Provide the [X, Y] coordinate of the cell's center where the given text is located.  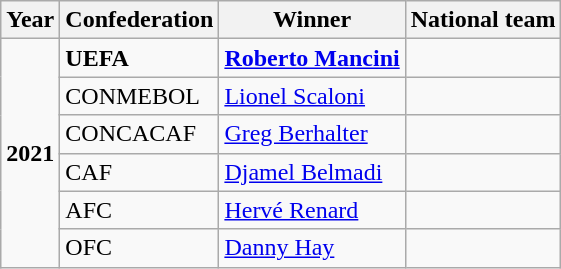
2021 [30, 153]
National team [483, 20]
CAF [140, 172]
Winner [312, 20]
Greg Berhalter [312, 134]
Lionel Scaloni [312, 96]
Danny Hay [312, 248]
Djamel Belmadi [312, 172]
CONMEBOL [140, 96]
OFC [140, 248]
Year [30, 20]
UEFA [140, 58]
Roberto Mancini [312, 58]
Hervé Renard [312, 210]
Confederation [140, 20]
AFC [140, 210]
CONCACAF [140, 134]
